Capture the cell that displays the provided text and extract its [x, y] central coordinate. 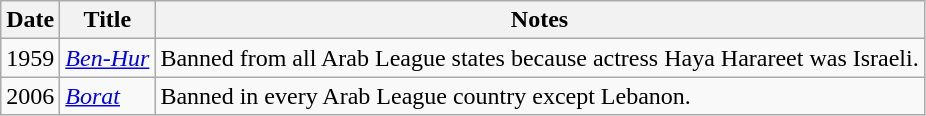
Date [30, 20]
Borat [108, 96]
Ben-Hur [108, 58]
Title [108, 20]
1959 [30, 58]
2006 [30, 96]
Banned in every Arab League country except Lebanon. [540, 96]
Banned from all Arab League states because actress Haya Harareet was Israeli. [540, 58]
Notes [540, 20]
